Provide the (x, y) coordinate of the cell's center where the given text is located.  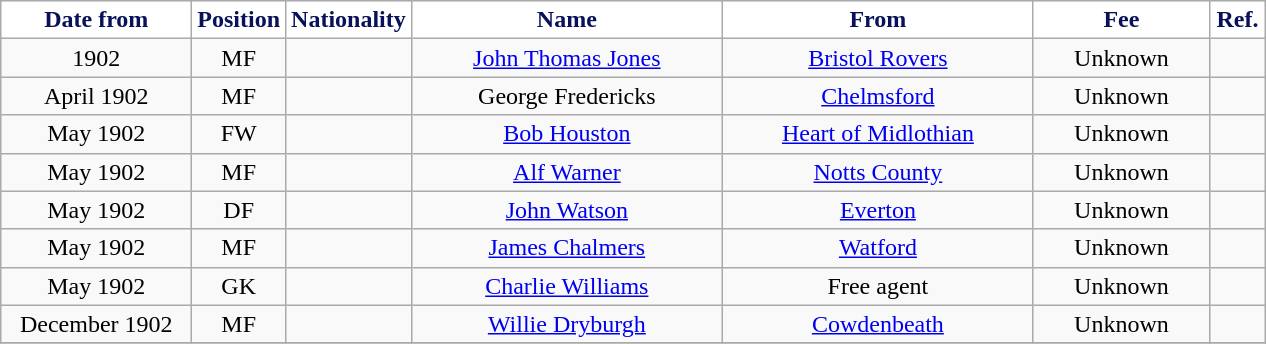
Position (239, 20)
GK (239, 286)
Watford (878, 248)
Fee (1121, 20)
DF (239, 210)
1902 (96, 58)
John Thomas Jones (566, 58)
Charlie Williams (566, 286)
Ref. (1237, 20)
Free agent (878, 286)
Bristol Rovers (878, 58)
Cowdenbeath (878, 324)
James Chalmers (566, 248)
Heart of Midlothian (878, 134)
Bob Houston (566, 134)
FW (239, 134)
Willie Dryburgh (566, 324)
George Fredericks (566, 96)
Notts County (878, 172)
John Watson (566, 210)
Date from (96, 20)
April 1902 (96, 96)
Nationality (349, 20)
December 1902 (96, 324)
Alf Warner (566, 172)
Name (566, 20)
Chelmsford (878, 96)
From (878, 20)
Everton (878, 210)
